Find where the given text appears and provide that cell's center as (x, y) coordinate. 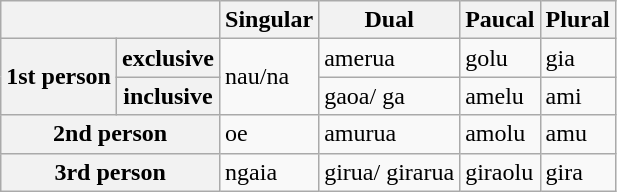
ami (578, 96)
3rd person (110, 172)
gia (578, 58)
Dual (390, 20)
1st person (59, 77)
ngaia (270, 172)
amu (578, 134)
exclusive (168, 58)
giraolu (500, 172)
amolu (500, 134)
gira (578, 172)
amurua (390, 134)
amelu (500, 96)
amerua (390, 58)
golu (500, 58)
Singular (270, 20)
girua/ girarua (390, 172)
gaoa/ ga (390, 96)
Paucal (500, 20)
inclusive (168, 96)
nau/na (270, 77)
Plural (578, 20)
oe (270, 134)
2nd person (110, 134)
